Output the [X, Y] coordinate of the center of the cell containing the given text.  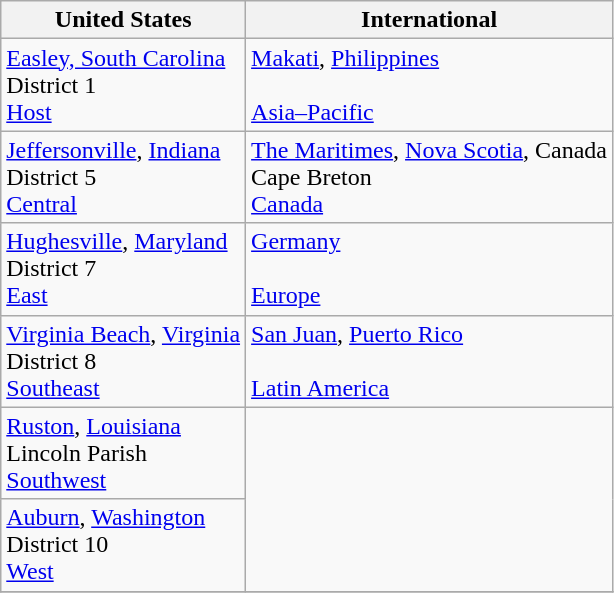
Auburn, WashingtonDistrict 10West [124, 545]
Makati, PhilippinesAsia–Pacific [430, 85]
Virginia Beach, VirginiaDistrict 8Southeast [124, 361]
GermanyEurope [430, 269]
International [430, 20]
Jeffersonville, IndianaDistrict 5Central [124, 177]
San Juan, Puerto RicoLatin America [430, 361]
Easley, South CarolinaDistrict 1Host [124, 85]
Hughesville, MarylandDistrict 7East [124, 269]
United States [124, 20]
The Maritimes, Nova Scotia, CanadaCape BretonCanada [430, 177]
Ruston, LouisianaLincoln ParishSouthwest [124, 453]
